Provide the [x, y] coordinate of the cell's center where the given text is located.  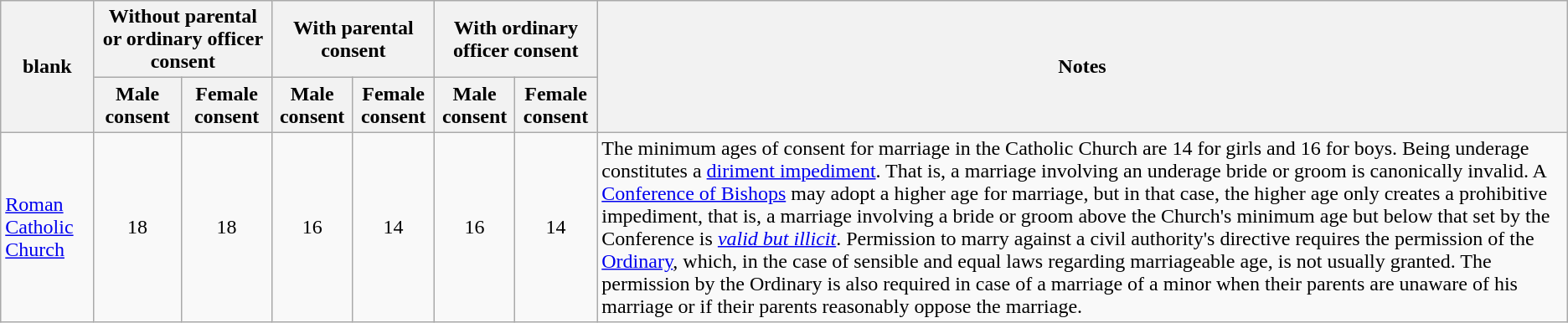
Notes [1082, 67]
With parental consent [353, 39]
Without parental or ordinary officer consent [183, 39]
With ordinary officer consent [516, 39]
Roman Catholic Church [47, 228]
blank [47, 67]
